Provide the [x, y] coordinate of the cell's center where the given text is located.  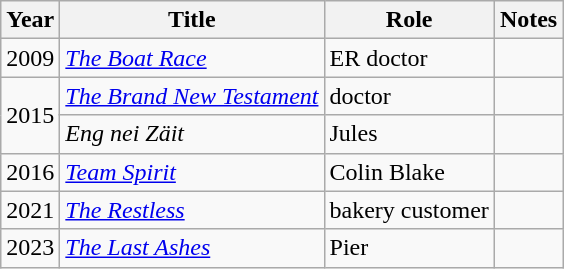
Eng nei Zäit [192, 134]
Notes [528, 20]
Team Spirit [192, 172]
2009 [30, 58]
bakery customer [409, 210]
Year [30, 20]
2023 [30, 248]
Role [409, 20]
2021 [30, 210]
2016 [30, 172]
The Brand New Testament [192, 96]
The Restless [192, 210]
Title [192, 20]
The Boat Race [192, 58]
2015 [30, 115]
Pier [409, 248]
Jules [409, 134]
ER doctor [409, 58]
The Last Ashes [192, 248]
Colin Blake [409, 172]
doctor [409, 96]
